Find where the given text appears and provide that cell's center as (x, y) coordinate. 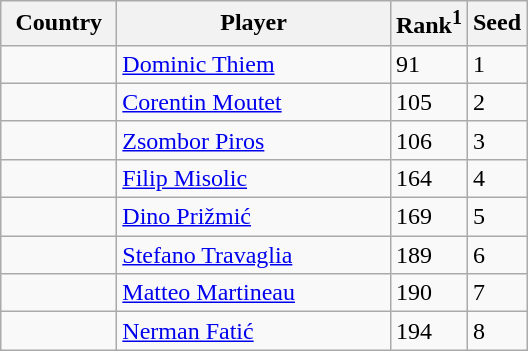
194 (428, 331)
169 (428, 217)
Rank1 (428, 24)
Seed (496, 24)
105 (428, 102)
Matteo Martineau (254, 293)
Stefano Travaglia (254, 255)
7 (496, 293)
106 (428, 140)
4 (496, 178)
Dino Prižmić (254, 217)
164 (428, 178)
Corentin Moutet (254, 102)
Filip Misolic (254, 178)
3 (496, 140)
Zsombor Piros (254, 140)
2 (496, 102)
190 (428, 293)
Dominic Thiem (254, 64)
Player (254, 24)
189 (428, 255)
Country (59, 24)
1 (496, 64)
6 (496, 255)
8 (496, 331)
Nerman Fatić (254, 331)
91 (428, 64)
5 (496, 217)
